From the cell containing the given text, extract its center point as [X, Y] coordinate. 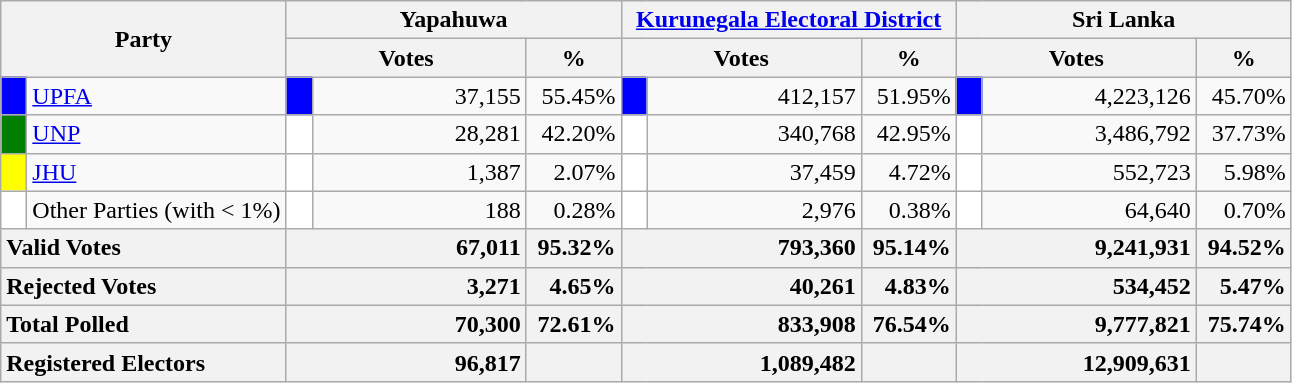
Valid Votes [144, 248]
9,777,821 [1076, 324]
0.70% [1244, 210]
67,011 [406, 248]
37,459 [754, 172]
70,300 [406, 324]
UPFA [156, 96]
Kurunegala Electoral District [788, 20]
55.45% [574, 96]
37.73% [1244, 134]
3,486,792 [1089, 134]
4.72% [908, 172]
4,223,126 [1089, 96]
95.32% [574, 248]
64,640 [1089, 210]
1,089,482 [741, 362]
412,157 [754, 96]
4.65% [574, 286]
0.28% [574, 210]
95.14% [908, 248]
Registered Electors [144, 362]
5.98% [1244, 172]
28,281 [419, 134]
42.20% [574, 134]
Sri Lanka [1124, 20]
2.07% [574, 172]
188 [419, 210]
5.47% [1244, 286]
9,241,931 [1076, 248]
534,452 [1076, 286]
76.54% [908, 324]
340,768 [754, 134]
12,909,631 [1076, 362]
45.70% [1244, 96]
72.61% [574, 324]
75.74% [1244, 324]
96,817 [406, 362]
552,723 [1089, 172]
793,360 [741, 248]
51.95% [908, 96]
1,387 [419, 172]
UNP [156, 134]
Yapahuwa [454, 20]
Rejected Votes [144, 286]
4.83% [908, 286]
40,261 [741, 286]
0.38% [908, 210]
37,155 [419, 96]
Total Polled [144, 324]
42.95% [908, 134]
94.52% [1244, 248]
3,271 [406, 286]
Other Parties (with < 1%) [156, 210]
Party [144, 39]
JHU [156, 172]
2,976 [754, 210]
833,908 [741, 324]
